Locate the cell with the specified text and output its (X, Y) center coordinate. 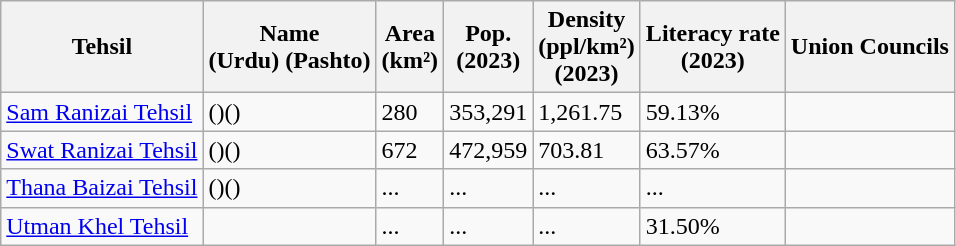
Literacy rate(2023) (712, 47)
Sam Ranizai Tehsil (102, 112)
Thana Baizai Tehsil (102, 188)
Pop.(2023) (488, 47)
Name(Urdu) (Pashto) (290, 47)
353,291 (488, 112)
1,261.75 (587, 112)
Swat Ranizai Tehsil (102, 150)
Density(ppl/km²)(2023) (587, 47)
Area(km²) (410, 47)
472,959 (488, 150)
703.81 (587, 150)
Utman Khel Tehsil (102, 226)
672 (410, 150)
63.57% (712, 150)
280 (410, 112)
Tehsil (102, 47)
59.13% (712, 112)
Union Councils (870, 47)
31.50% (712, 226)
